For the text-containing cell, return its midpoint in [x, y] coordinate format. 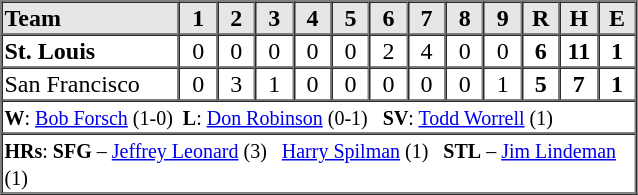
8 [465, 18]
St. Louis [91, 50]
H [579, 18]
W: Bob Forsch (1-0) L: Don Robinson (0-1) SV: Todd Worrell (1) [319, 116]
E [617, 18]
R [541, 18]
San Francisco [91, 84]
Team [91, 18]
9 [503, 18]
11 [579, 50]
HRs: SFG – Jeffrey Leonard (3) Harry Spilman (1) STL – Jim Lindeman (1) [319, 164]
